Capture the cell that displays the provided text and extract its [x, y] central coordinate. 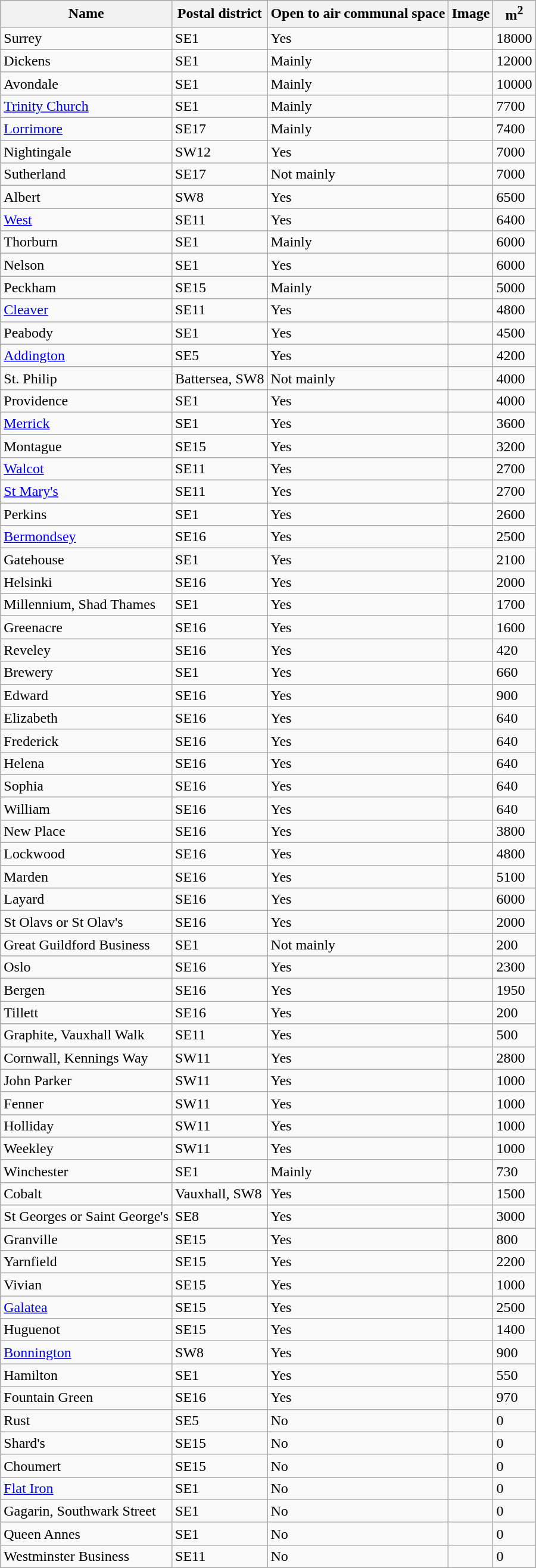
St Olavs or St Olav's [86, 922]
7700 [515, 106]
Montague [86, 446]
John Parker [86, 1080]
West [86, 220]
Winchester [86, 1171]
2600 [515, 514]
Weekley [86, 1148]
4200 [515, 355]
3200 [515, 446]
Sophia [86, 786]
Shard's [86, 1443]
Lorrimore [86, 129]
Addington [86, 355]
St Mary's [86, 492]
970 [515, 1398]
Nightingale [86, 152]
Fountain Green [86, 1398]
Walcot [86, 468]
Flat Iron [86, 1488]
2300 [515, 967]
St. Philip [86, 378]
1950 [515, 990]
Bonnington [86, 1353]
730 [515, 1171]
Bermondsey [86, 537]
12000 [515, 61]
Peckham [86, 288]
Perkins [86, 514]
Huguenot [86, 1330]
Postal district [220, 14]
Hamilton [86, 1375]
Cobalt [86, 1194]
Helena [86, 763]
Helsinki [86, 582]
Merrick [86, 423]
Cornwall, Kennings Way [86, 1058]
Oslo [86, 967]
2200 [515, 1262]
Westminster Business [86, 1556]
Granville [86, 1239]
Peabody [86, 333]
Bergen [86, 990]
Rust [86, 1420]
Nelson [86, 265]
Great Guildford Business [86, 945]
3000 [515, 1217]
Choumert [86, 1466]
Millennium, Shad Thames [86, 605]
Sutherland [86, 174]
1400 [515, 1330]
St Georges or Saint George's [86, 1217]
Image [470, 14]
1500 [515, 1194]
Elizabeth [86, 718]
Name [86, 14]
7400 [515, 129]
500 [515, 1035]
Marden [86, 877]
2100 [515, 560]
Lockwood [86, 854]
Queen Annes [86, 1533]
m2 [515, 14]
Edward [86, 695]
18000 [515, 38]
6400 [515, 220]
Providence [86, 401]
Holliday [86, 1126]
Brewery [86, 673]
SE8 [220, 1217]
6500 [515, 197]
Trinity Church [86, 106]
Reveley [86, 650]
Gagarin, Southwark Street [86, 1511]
Galatea [86, 1307]
5100 [515, 877]
Albert [86, 197]
10000 [515, 83]
800 [515, 1239]
3600 [515, 423]
2800 [515, 1058]
Thorburn [86, 242]
1600 [515, 627]
Graphite, Vauxhall Walk [86, 1035]
1700 [515, 605]
4500 [515, 333]
Cleaver [86, 310]
550 [515, 1375]
420 [515, 650]
SW12 [220, 152]
Avondale [86, 83]
Dickens [86, 61]
5000 [515, 288]
Fenner [86, 1103]
Gatehouse [86, 560]
Surrey [86, 38]
New Place [86, 831]
3800 [515, 831]
Vauxhall, SW8 [220, 1194]
Yarnfield [86, 1262]
Greenacre [86, 627]
Battersea, SW8 [220, 378]
Tillett [86, 1013]
Open to air communal space [358, 14]
Vivian [86, 1285]
Frederick [86, 741]
660 [515, 673]
William [86, 808]
Layard [86, 899]
